Pinpoint the cell where the given text exists, returning its [X, Y] midpoint coordinate. 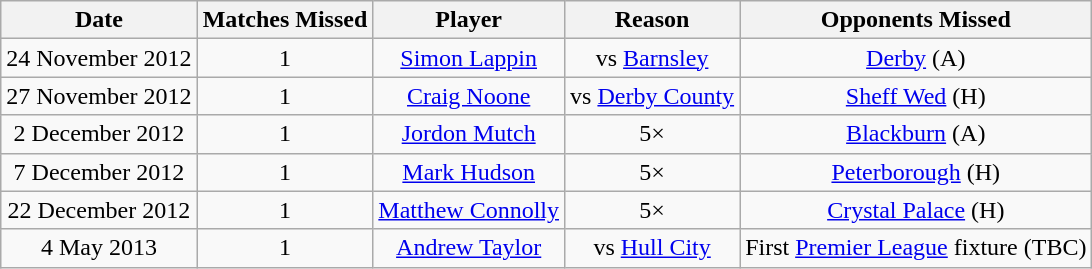
Jordon Mutch [469, 134]
vs Barnsley [652, 58]
27 November 2012 [99, 96]
Date [99, 20]
vs Hull City [652, 248]
vs Derby County [652, 96]
2 December 2012 [99, 134]
Crystal Palace (H) [916, 210]
7 December 2012 [99, 172]
Mark Hudson [469, 172]
Derby (A) [916, 58]
First Premier League fixture (TBC) [916, 248]
24 November 2012 [99, 58]
Blackburn (A) [916, 134]
Reason [652, 20]
4 May 2013 [99, 248]
Craig Noone [469, 96]
Peterborough (H) [916, 172]
22 December 2012 [99, 210]
Matthew Connolly [469, 210]
Simon Lappin [469, 58]
Andrew Taylor [469, 248]
Sheff Wed (H) [916, 96]
Matches Missed [285, 20]
Player [469, 20]
Opponents Missed [916, 20]
